Pinpoint the cell where the given text exists, returning its [X, Y] midpoint coordinate. 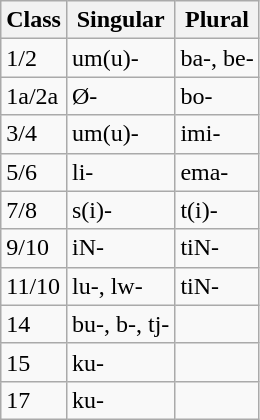
Singular [120, 20]
bo- [217, 96]
1/2 [34, 58]
Ø- [120, 96]
17 [34, 400]
li- [120, 172]
Class [34, 20]
lu-, lw- [120, 286]
9/10 [34, 248]
ema- [217, 172]
15 [34, 362]
14 [34, 324]
7/8 [34, 210]
s(i)- [120, 210]
imi- [217, 134]
bu-, b-, tj- [120, 324]
iN- [120, 248]
Plural [217, 20]
ba-, be- [217, 58]
3/4 [34, 134]
5/6 [34, 172]
t(i)- [217, 210]
1a/2a [34, 96]
11/10 [34, 286]
